Determine the [x, y] coordinate at the center of the cell enclosing the given text.  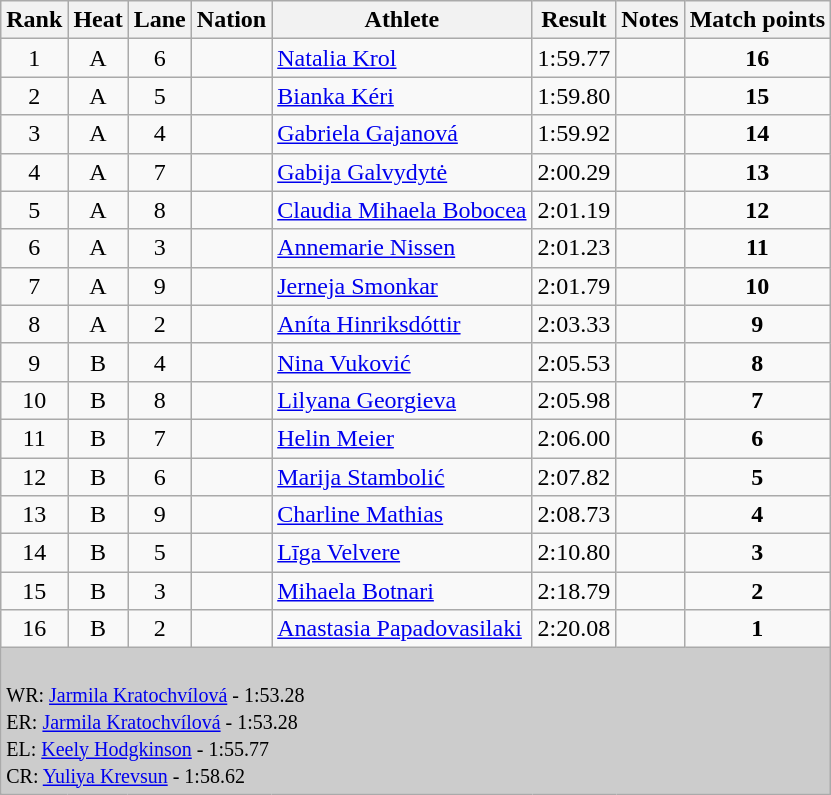
Aníta Hinriksdóttir [402, 324]
2:05.53 [574, 362]
2:20.08 [574, 629]
Rank [34, 20]
Match points [757, 20]
2:03.33 [574, 324]
2:10.80 [574, 553]
2:01.19 [574, 210]
Marija Stambolić [402, 477]
Anastasia Papadovasilaki [402, 629]
Mihaela Botnari [402, 591]
Lane [160, 20]
2:01.23 [574, 248]
Līga Velvere [402, 553]
1:59.92 [574, 134]
WR: Jarmila Kratochvílová - 1:53.28ER: Jarmila Kratochvílová - 1:53.28 EL: Keely Hodgkinson - 1:55.77CR: Yuliya Krevsun - 1:58.62 [416, 721]
2:06.00 [574, 438]
Lilyana Georgieva [402, 400]
1:59.77 [574, 58]
2:18.79 [574, 591]
Nation [231, 20]
Athlete [402, 20]
Charline Mathias [402, 515]
1:59.80 [574, 96]
2:05.98 [574, 400]
Gabija Galvydytė [402, 172]
Nina Vuković [402, 362]
Bianka Kéri [402, 96]
Helin Meier [402, 438]
Gabriela Gajanová [402, 134]
Natalia Krol [402, 58]
Notes [650, 20]
Result [574, 20]
Annemarie Nissen [402, 248]
2:01.79 [574, 286]
2:08.73 [574, 515]
2:00.29 [574, 172]
Claudia Mihaela Bobocea [402, 210]
2:07.82 [574, 477]
Jerneja Smonkar [402, 286]
Heat [98, 20]
